Identify which cell holds the provided text, then report its (X, Y) central coordinate. 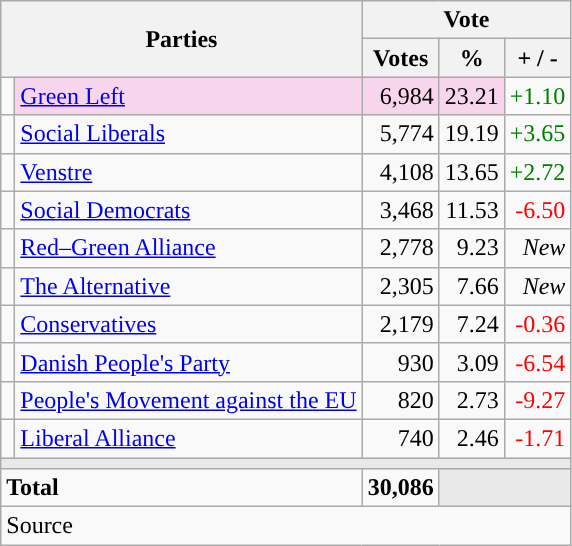
+1.10 (538, 96)
Votes (400, 58)
Vote (466, 20)
Source (286, 526)
-9.27 (538, 400)
6,984 (400, 96)
% (472, 58)
Liberal Alliance (188, 438)
Conservatives (188, 324)
3.09 (472, 362)
19.19 (472, 134)
-1.71 (538, 438)
2.73 (472, 400)
7.24 (472, 324)
People's Movement against the EU (188, 400)
Red–Green Alliance (188, 248)
9.23 (472, 248)
2,179 (400, 324)
+ / - (538, 58)
5,774 (400, 134)
Total (182, 488)
-6.54 (538, 362)
930 (400, 362)
Social Liberals (188, 134)
7.66 (472, 286)
11.53 (472, 210)
30,086 (400, 488)
-6.50 (538, 210)
Venstre (188, 172)
23.21 (472, 96)
Parties (182, 39)
Green Left (188, 96)
Danish People's Party (188, 362)
2.46 (472, 438)
820 (400, 400)
+2.72 (538, 172)
2,778 (400, 248)
740 (400, 438)
2,305 (400, 286)
3,468 (400, 210)
+3.65 (538, 134)
4,108 (400, 172)
-0.36 (538, 324)
13.65 (472, 172)
The Alternative (188, 286)
Social Democrats (188, 210)
